From the cell containing the given text, extract its center point as [X, Y] coordinate. 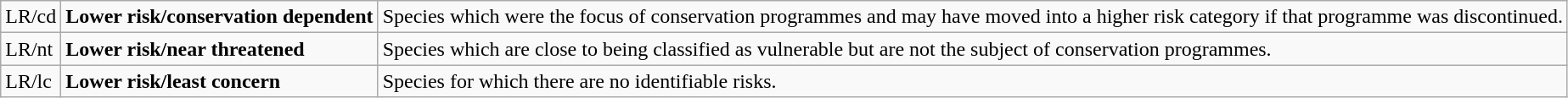
Lower risk/conservation dependent [219, 17]
Species which are close to being classified as vulnerable but are not the subject of conservation programmes. [973, 49]
LR/nt [31, 49]
LR/cd [31, 17]
Species for which there are no identifiable risks. [973, 81]
LR/lc [31, 81]
Lower risk/near threatened [219, 49]
Species which were the focus of conservation programmes and may have moved into a higher risk category if that programme was discontinued. [973, 17]
Lower risk/least concern [219, 81]
